Output the [X, Y] coordinate of the center of the cell containing the given text.  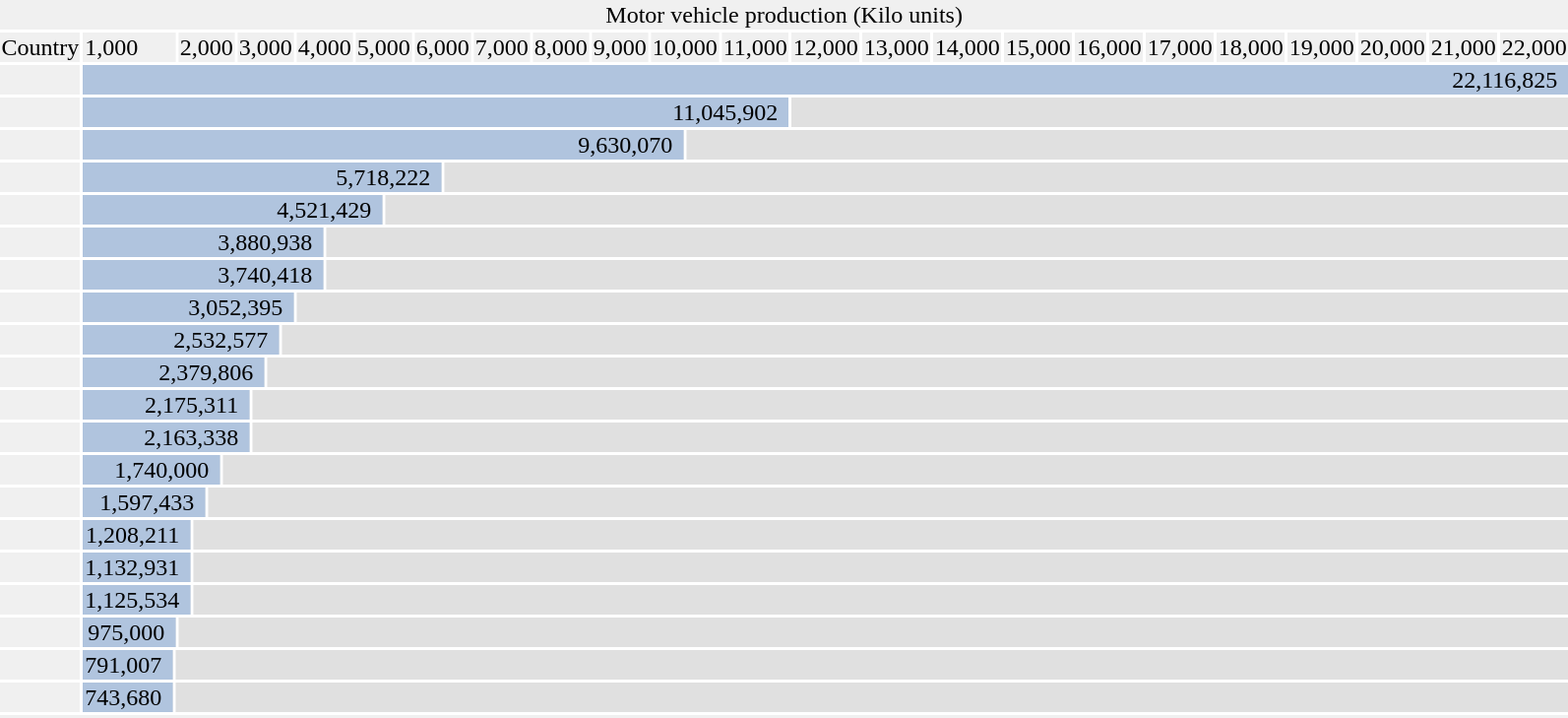
7,000 [502, 47]
1,208,211 [138, 535]
1,740,000 [152, 470]
16,000 [1108, 47]
1,125,534 [138, 600]
17,000 [1179, 47]
9,000 [620, 47]
3,880,938 [204, 242]
8,000 [561, 47]
18,000 [1250, 47]
15,000 [1037, 47]
975,000 [130, 632]
2,379,806 [174, 372]
13,000 [896, 47]
5,718,222 [263, 177]
2,163,338 [167, 437]
4,521,429 [233, 210]
21,000 [1463, 47]
743,680 [128, 697]
2,175,311 [167, 405]
5,000 [384, 47]
12,000 [825, 47]
4,000 [325, 47]
6,000 [443, 47]
20,000 [1392, 47]
19,000 [1321, 47]
1,132,931 [138, 567]
9,630,070 [384, 145]
22,000 [1534, 47]
11,045,902 [437, 112]
2,000 [207, 47]
3,052,395 [189, 307]
1,597,433 [145, 502]
3,740,418 [204, 275]
11,000 [755, 47]
2,532,577 [181, 340]
791,007 [128, 665]
1,000 [130, 47]
14,000 [967, 47]
Country [40, 47]
Motor vehicle production (Kilo units) [784, 15]
10,000 [685, 47]
3,000 [266, 47]
